Scan for the cell matching the given text and deliver its (X, Y) coordinate at center. 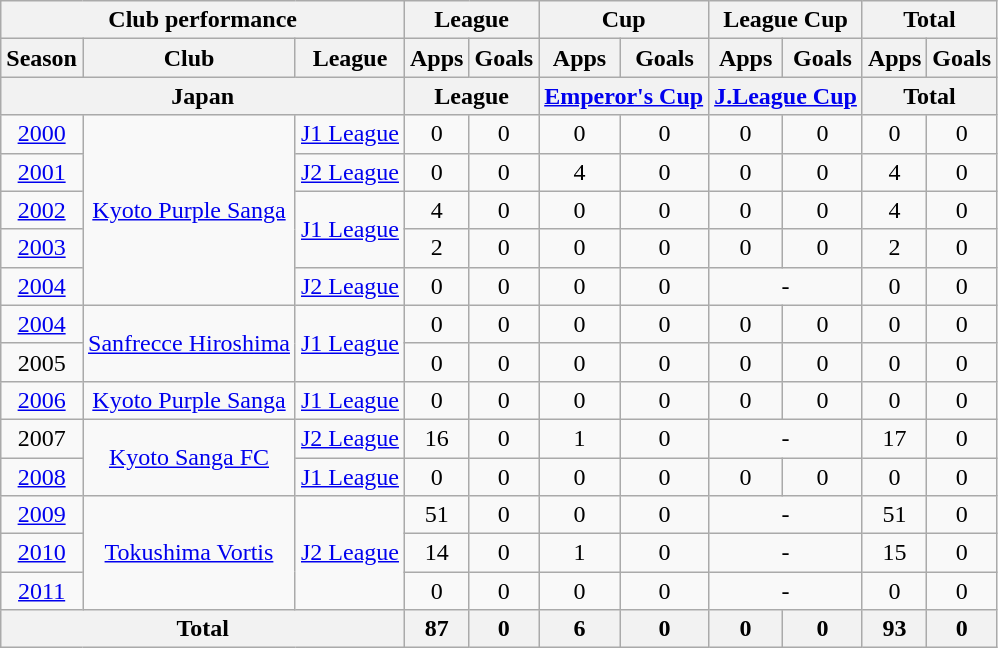
17 (894, 438)
Tokushima Vortis (188, 553)
93 (894, 629)
2008 (42, 477)
Cup (624, 20)
2003 (42, 248)
Season (42, 58)
2011 (42, 591)
2007 (42, 438)
2010 (42, 553)
6 (580, 629)
Club (188, 58)
14 (437, 553)
2006 (42, 400)
87 (437, 629)
15 (894, 553)
2000 (42, 134)
League Cup (786, 20)
Kyoto Sanga FC (188, 457)
Japan (203, 96)
J.League Cup (786, 96)
16 (437, 438)
Emperor's Cup (624, 96)
Sanfrecce Hiroshima (188, 343)
2001 (42, 172)
2005 (42, 362)
2009 (42, 515)
Club performance (203, 20)
2002 (42, 210)
